Scan for the cell matching the given text and deliver its (X, Y) coordinate at center. 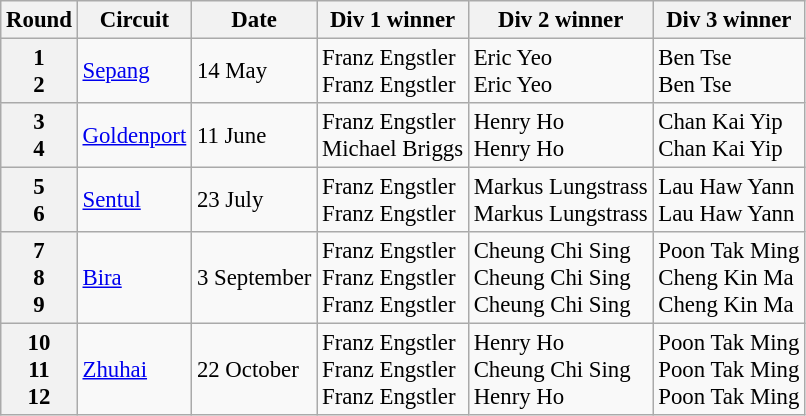
Round (39, 20)
101112 (39, 370)
Div 3 winner (729, 20)
22 October (254, 370)
Lau Haw YannLau Haw Yann (729, 200)
Bira (134, 278)
Henry HoHenry Ho (560, 136)
Sepang (134, 72)
12 (39, 72)
Date (254, 20)
789 (39, 278)
Poon Tak MingPoon Tak MingPoon Tak Ming (729, 370)
Eric YeoEric Yeo (560, 72)
Circuit (134, 20)
Cheung Chi SingCheung Chi SingCheung Chi Sing (560, 278)
11 June (254, 136)
3 September (254, 278)
Henry HoCheung Chi SingHenry Ho (560, 370)
Sentul (134, 200)
Chan Kai YipChan Kai Yip (729, 136)
34 (39, 136)
Div 2 winner (560, 20)
Goldenport (134, 136)
14 May (254, 72)
Ben TseBen Tse (729, 72)
Poon Tak MingCheng Kin MaCheng Kin Ma (729, 278)
23 July (254, 200)
Zhuhai (134, 370)
Franz EngstlerMichael Briggs (393, 136)
56 (39, 200)
Markus LungstrassMarkus Lungstrass (560, 200)
Div 1 winner (393, 20)
